Scan for the cell matching the given text and deliver its (x, y) coordinate at center. 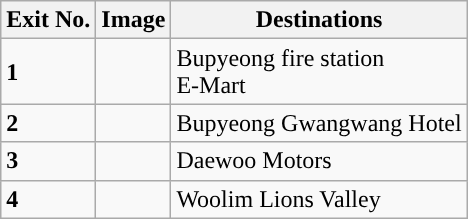
1 (48, 72)
Woolim Lions Valley (319, 199)
4 (48, 199)
Daewoo Motors (319, 161)
Image (134, 20)
Bupyeong fire stationE-Mart (319, 72)
Bupyeong Gwangwang Hotel (319, 123)
2 (48, 123)
Exit No. (48, 20)
3 (48, 161)
Destinations (319, 20)
